Output the (X, Y) coordinate of the center of the cell containing the given text.  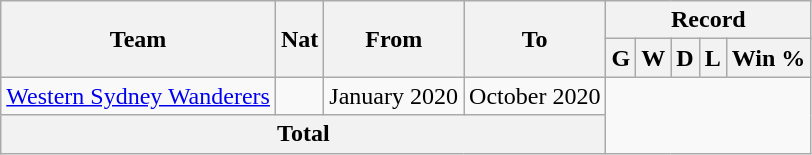
To (535, 39)
Western Sydney Wanderers (138, 96)
From (394, 39)
L (712, 58)
D (685, 58)
January 2020 (394, 96)
Team (138, 39)
Total (304, 134)
G (621, 58)
Nat (299, 39)
W (654, 58)
Record (708, 20)
Win % (768, 58)
October 2020 (535, 96)
